For the text-containing cell, return its midpoint in [x, y] coordinate format. 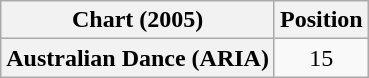
15 [321, 58]
Position [321, 20]
Australian Dance (ARIA) [138, 58]
Chart (2005) [138, 20]
